Scan for the cell matching the given text and deliver its (X, Y) coordinate at center. 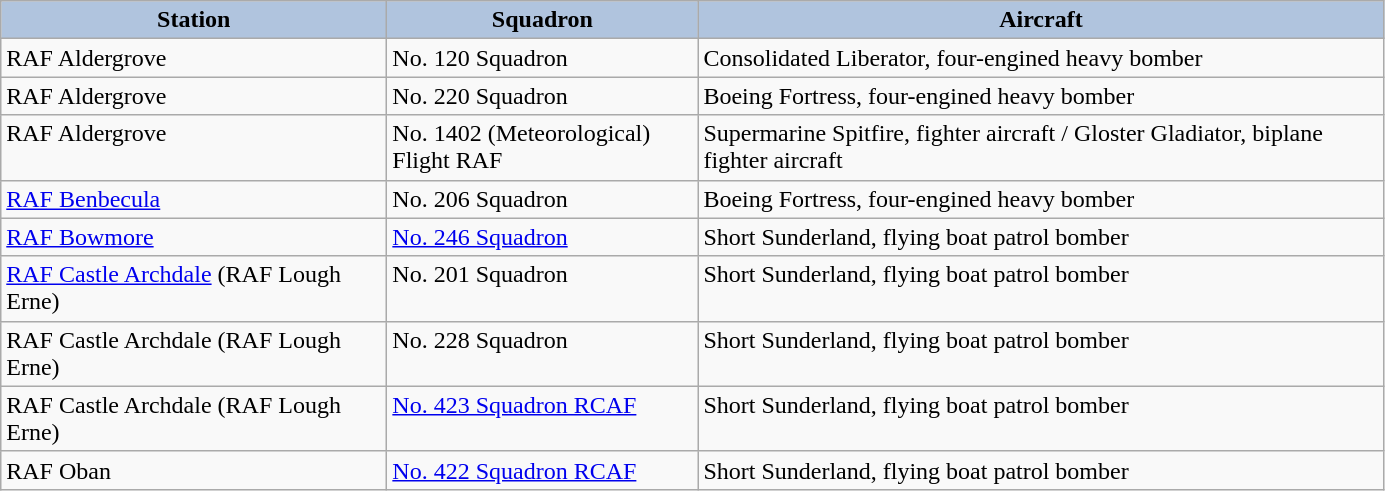
No. 246 Squadron (542, 237)
Consolidated Liberator, four-engined heavy bomber (1041, 58)
No. 201 Squadron (542, 288)
No. 220 Squadron (542, 96)
Aircraft (1041, 20)
RAF Bowmore (194, 237)
Supermarine Spitfire, fighter aircraft / Gloster Gladiator, biplane fighter aircraft (1041, 148)
RAF Oban (194, 470)
No. 1402 (Meteorological) Flight RAF (542, 148)
No. 228 Squadron (542, 354)
RAF Benbecula (194, 199)
Squadron (542, 20)
No. 423 Squadron RCAF (542, 418)
No. 120 Squadron (542, 58)
No. 206 Squadron (542, 199)
No. 422 Squadron RCAF (542, 470)
Station (194, 20)
